Extract the (x, y) coordinate from the center of the cell holding the provided text.  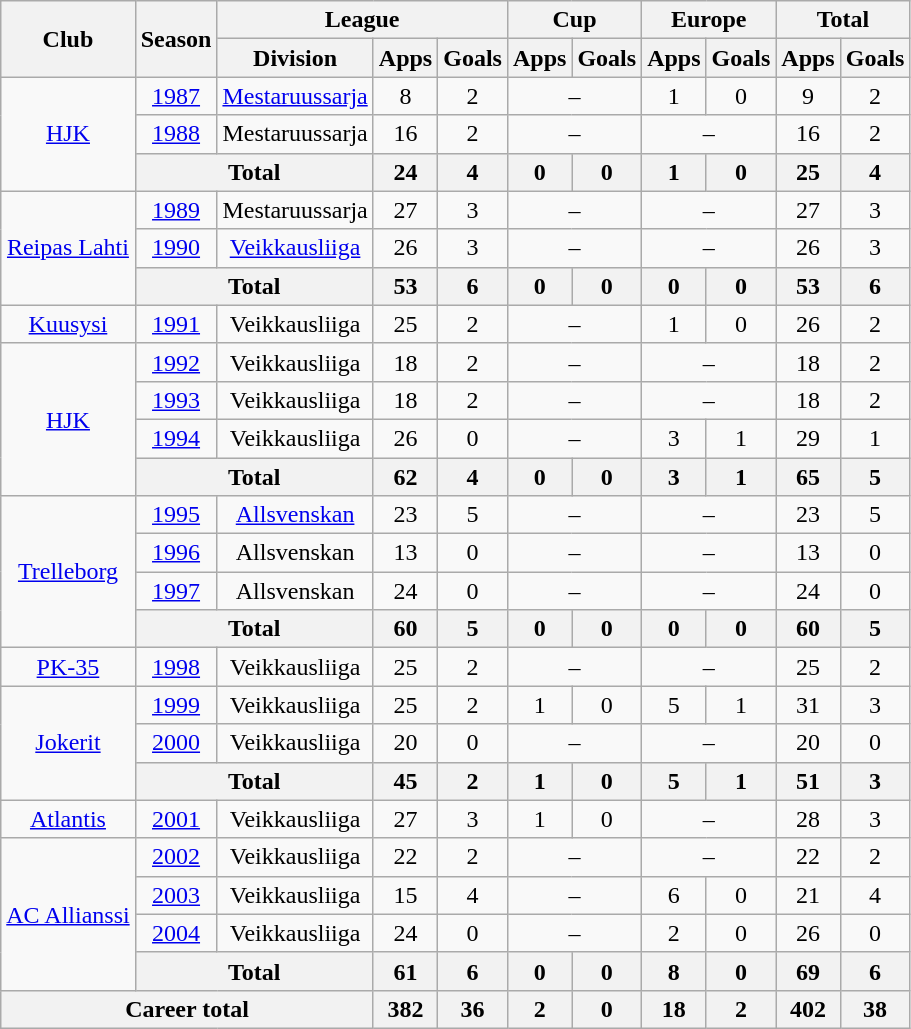
51 (808, 781)
Atlantis (68, 819)
1990 (176, 248)
1993 (176, 400)
1995 (176, 515)
65 (808, 477)
1996 (176, 553)
Career total (188, 1009)
9 (808, 96)
21 (808, 895)
1997 (176, 591)
1998 (176, 667)
2000 (176, 743)
Cup (574, 20)
69 (808, 971)
15 (405, 895)
1991 (176, 324)
1999 (176, 705)
1988 (176, 134)
League (362, 20)
1992 (176, 362)
28 (808, 819)
1989 (176, 210)
Kuusysi (68, 324)
Reipas Lahti (68, 248)
Trelleborg (68, 572)
62 (405, 477)
61 (405, 971)
2002 (176, 857)
Division (295, 58)
45 (405, 781)
PK-35 (68, 667)
1987 (176, 96)
38 (875, 1009)
Jokerit (68, 743)
1994 (176, 438)
2001 (176, 819)
Club (68, 39)
2004 (176, 933)
382 (405, 1009)
Europe (709, 20)
31 (808, 705)
2003 (176, 895)
AC Allianssi (68, 914)
29 (808, 438)
Season (176, 39)
36 (473, 1009)
402 (808, 1009)
